Capture the cell that displays the provided text and extract its [x, y] central coordinate. 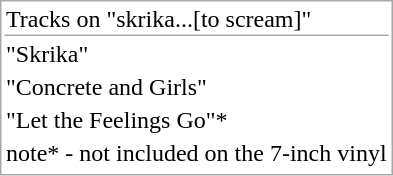
note* - not included on the 7-inch vinyl [196, 153]
"Let the Feelings Go"* [196, 120]
"Skrika" [196, 54]
Tracks on "skrika...[to scream]" [196, 20]
"Concrete and Girls" [196, 87]
